From the cell containing the given text, extract its center point as (X, Y) coordinate. 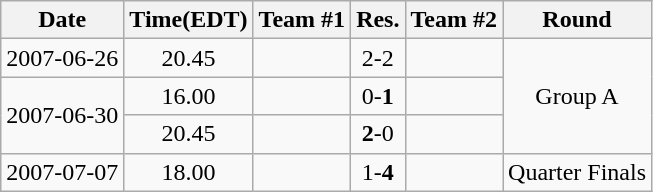
16.00 (188, 96)
Team #1 (302, 20)
Team #2 (454, 20)
Group A (578, 96)
0-1 (378, 96)
18.00 (188, 172)
1-4 (378, 172)
Time(EDT) (188, 20)
2007-07-07 (62, 172)
Date (62, 20)
Round (578, 20)
2007-06-30 (62, 115)
Res. (378, 20)
2-0 (378, 134)
2-2 (378, 58)
Quarter Finals (578, 172)
2007-06-26 (62, 58)
